Detect which cell encompasses the target text, then output its (X, Y) center coordinate. 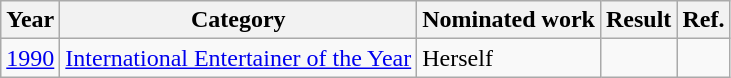
International Entertainer of the Year (238, 58)
Year (30, 20)
Ref. (704, 20)
Category (238, 20)
Nominated work (509, 20)
Herself (509, 58)
Result (638, 20)
1990 (30, 58)
